Output the [x, y] coordinate of the center of the cell containing the given text.  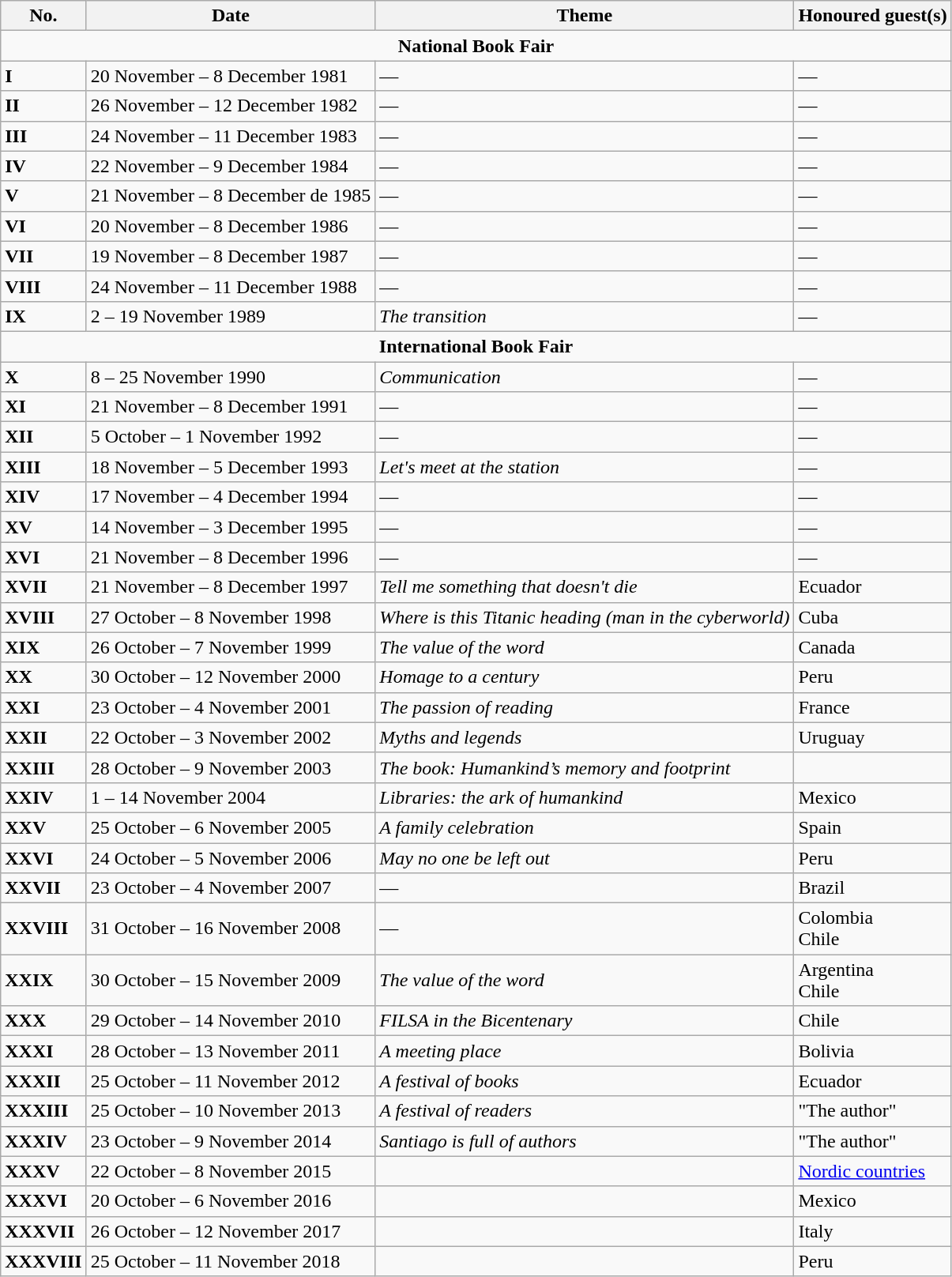
May no one be left out [585, 857]
14 November – 3 December 1995 [231, 527]
25 October – 11 November 2012 [231, 1081]
XXIX [43, 980]
IX [43, 316]
XX [43, 677]
XXII [43, 737]
22 November – 9 December 1984 [231, 166]
Uruguay [872, 737]
29 October – 14 November 2010 [231, 1021]
XII [43, 437]
Libraries: the ark of humankind [585, 797]
XXXVII [43, 1231]
XIV [43, 497]
XXX [43, 1021]
XV [43, 527]
XXVII [43, 888]
Tell me something that doesn't die [585, 587]
XXXVI [43, 1201]
XVI [43, 557]
I [43, 76]
France [872, 707]
26 November – 12 December 1982 [231, 106]
A festival of readers [585, 1111]
5 October – 1 November 1992 [231, 437]
19 November – 8 December 1987 [231, 256]
17 November – 4 December 1994 [231, 497]
21 November – 8 December 1997 [231, 587]
A festival of books [585, 1081]
Nordic countries [872, 1171]
23 October – 9 November 2014 [231, 1141]
21 November – 8 December 1991 [231, 407]
XIX [43, 647]
XVIII [43, 617]
Santiago is full of authors [585, 1141]
28 October – 9 November 2003 [231, 767]
23 October – 4 November 2007 [231, 888]
Let's meet at the station [585, 467]
Brazil [872, 888]
XXIV [43, 797]
30 October – 15 November 2009 [231, 980]
The passion of reading [585, 707]
Italy [872, 1231]
24 November – 11 December 1983 [231, 136]
21 November – 8 December 1996 [231, 557]
A meeting place [585, 1051]
27 October – 8 November 1998 [231, 617]
International Book Fair [476, 346]
XXVI [43, 857]
A family celebration [585, 827]
25 October – 10 November 2013 [231, 1111]
The book: Humankind’s memory and footprint [585, 767]
XXV [43, 827]
23 October – 4 November 2001 [231, 707]
22 October – 8 November 2015 [231, 1171]
20 November – 8 December 1986 [231, 226]
20 October – 6 November 2016 [231, 1201]
Canada [872, 647]
VI [43, 226]
XXXV [43, 1171]
ArgentinaChile [872, 980]
31 October – 16 November 2008 [231, 929]
III [43, 136]
Bolivia [872, 1051]
Spain [872, 827]
2 – 19 November 1989 [231, 316]
FILSA in the Bicentenary [585, 1021]
26 October – 7 November 1999 [231, 647]
VII [43, 256]
30 October – 12 November 2000 [231, 677]
28 October – 13 November 2011 [231, 1051]
Myths and legends [585, 737]
XXXIII [43, 1111]
XI [43, 407]
ColombiaChile [872, 929]
Chile [872, 1021]
XIII [43, 467]
X [43, 377]
Communication [585, 377]
XXXI [43, 1051]
XXXIV [43, 1141]
24 October – 5 November 2006 [231, 857]
The transition [585, 316]
Date [231, 16]
21 November – 8 December de 1985 [231, 196]
XVII [43, 587]
22 October – 3 November 2002 [231, 737]
XXXVIII [43, 1261]
26 October – 12 November 2017 [231, 1231]
18 November – 5 December 1993 [231, 467]
II [43, 106]
V [43, 196]
Honoured guest(s) [872, 16]
Homage to a century [585, 677]
Theme [585, 16]
1 – 14 November 2004 [231, 797]
National Book Fair [476, 46]
VIII [43, 286]
No. [43, 16]
XXXII [43, 1081]
XXIII [43, 767]
Cuba [872, 617]
XXI [43, 707]
IV [43, 166]
8 – 25 November 1990 [231, 377]
25 October – 6 November 2005 [231, 827]
XXVIII [43, 929]
25 October – 11 November 2018 [231, 1261]
20 November – 8 December 1981 [231, 76]
Where is this Titanic heading (man in the cyberworld) [585, 617]
24 November – 11 December 1988 [231, 286]
